Extract the [X, Y] coordinate from the center of the cell holding the provided text.  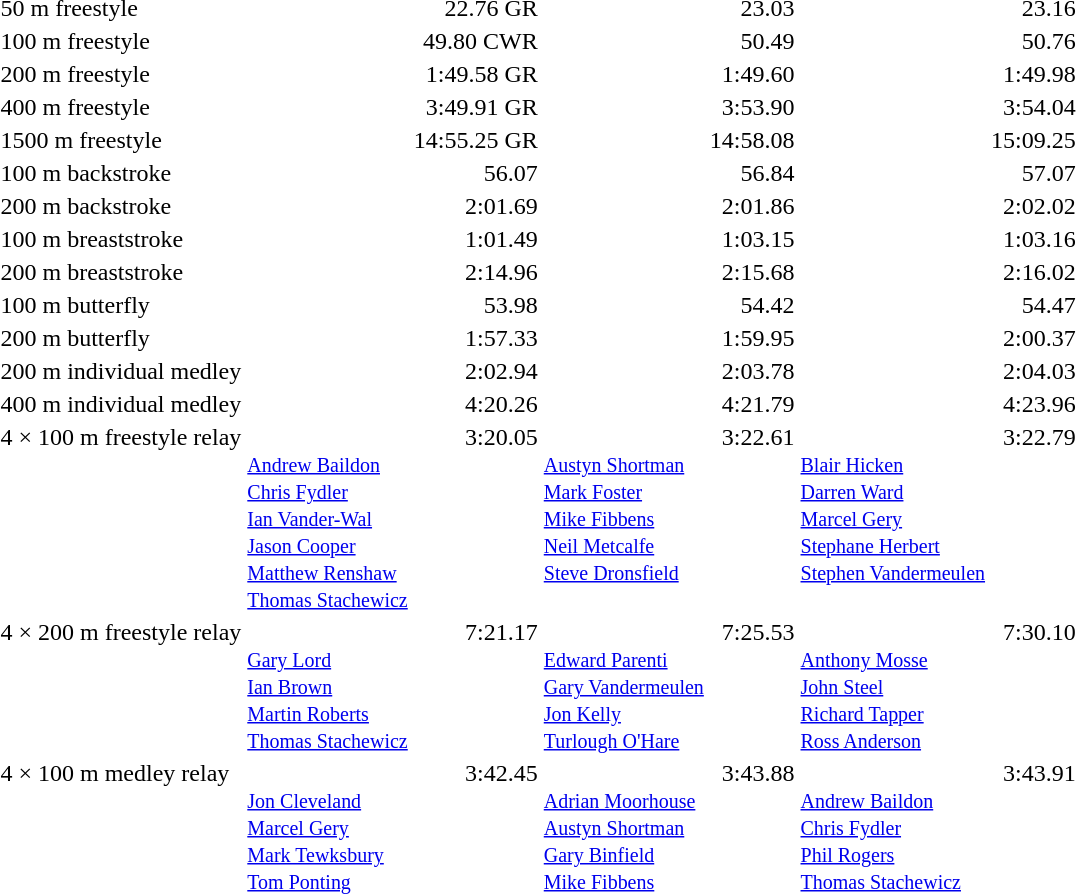
Anthony MosseJohn SteelRichard TapperRoss Anderson [893, 686]
3:53.90 [752, 107]
Gary LordIan BrownMartin RobertsThomas Stachewicz [328, 686]
1:03.15 [752, 239]
1:49.60 [752, 74]
Austyn ShortmanMark FosterMike FibbensNeil MetcalfeSteve Dronsfield [624, 518]
Edward ParentiGary VandermeulenJon KellyTurlough O'Hare [624, 686]
49.80 CWR [476, 41]
1:59.95 [752, 338]
14:58.08 [752, 140]
14:55.25 GR [476, 140]
2:01.69 [476, 206]
Blair HickenDarren WardMarcel GeryStephane HerbertStephen Vandermeulen [893, 518]
50.49 [752, 41]
56.07 [476, 173]
2:15.68 [752, 272]
2:03.78 [752, 371]
Andrew BaildonChris FydlerIan Vander-WalJason CooperMatthew RenshawThomas Stachewicz [328, 518]
3:22.61 [752, 518]
2:02.94 [476, 371]
1:57.33 [476, 338]
4:20.26 [476, 404]
4:21.79 [752, 404]
1:49.58 GR [476, 74]
7:21.17 [476, 686]
3:20.05 [476, 518]
3:49.91 GR [476, 107]
2:14.96 [476, 272]
56.84 [752, 173]
1:01.49 [476, 239]
2:01.86 [752, 206]
7:25.53 [752, 686]
54.42 [752, 305]
53.98 [476, 305]
